Extract the (X, Y) coordinate from the center of the cell holding the provided text.  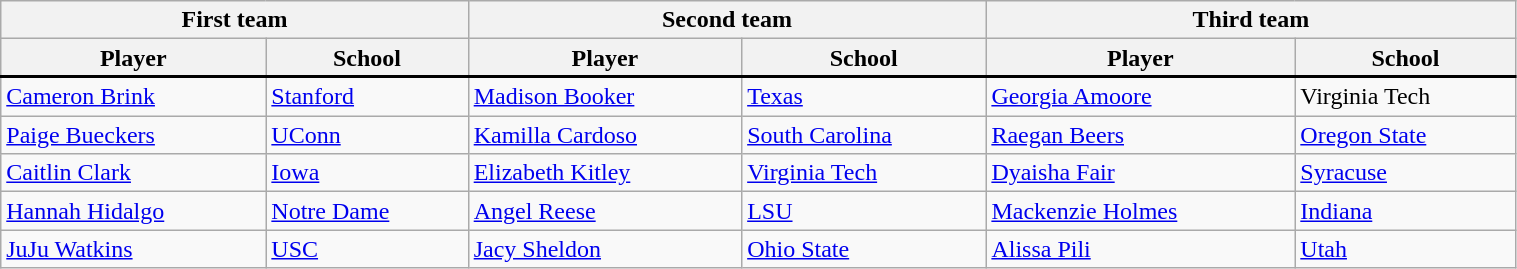
Elizabeth Kitley (604, 173)
Second team (727, 20)
Notre Dame (367, 211)
USC (367, 249)
Texas (864, 96)
Alissa Pili (1140, 249)
Jacy Sheldon (604, 249)
Ohio State (864, 249)
Third team (1251, 20)
First team (234, 20)
South Carolina (864, 135)
Indiana (1406, 211)
LSU (864, 211)
Utah (1406, 249)
Mackenzie Holmes (1140, 211)
Raegan Beers (1140, 135)
Syracuse (1406, 173)
Kamilla Cardoso (604, 135)
Dyaisha Fair (1140, 173)
Iowa (367, 173)
Georgia Amoore (1140, 96)
Paige Bueckers (134, 135)
Caitlin Clark (134, 173)
Madison Booker (604, 96)
Cameron Brink (134, 96)
UConn (367, 135)
Oregon State (1406, 135)
Hannah Hidalgo (134, 211)
Stanford (367, 96)
JuJu Watkins (134, 249)
Angel Reese (604, 211)
